Return (x, y) of the center of cell containing provided text 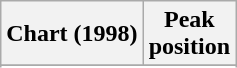
Peakposition (189, 34)
Chart (1998) (72, 34)
